Return the [x, y] coordinate for the center point of the cell that contains the specified text.  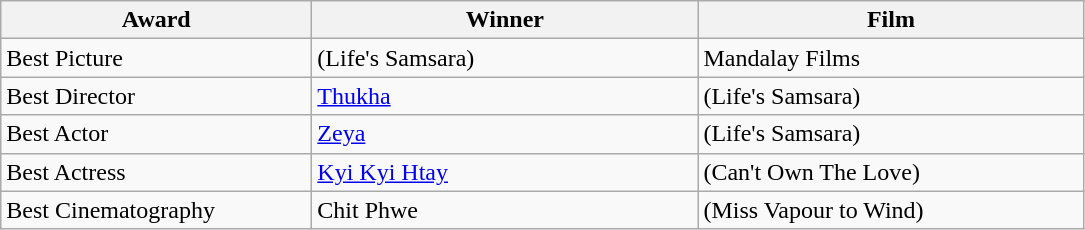
Best Actor [156, 134]
Chit Phwe [505, 210]
Award [156, 20]
Film [891, 20]
Best Cinematography [156, 210]
Best Actress [156, 172]
(Miss Vapour to Wind) [891, 210]
Mandalay Films [891, 58]
Thukha [505, 96]
Best Picture [156, 58]
Winner [505, 20]
Kyi Kyi Htay [505, 172]
Zeya [505, 134]
Best Director [156, 96]
(Can't Own The Love) [891, 172]
